Extract the [x, y] coordinate from the center of the cell holding the provided text.  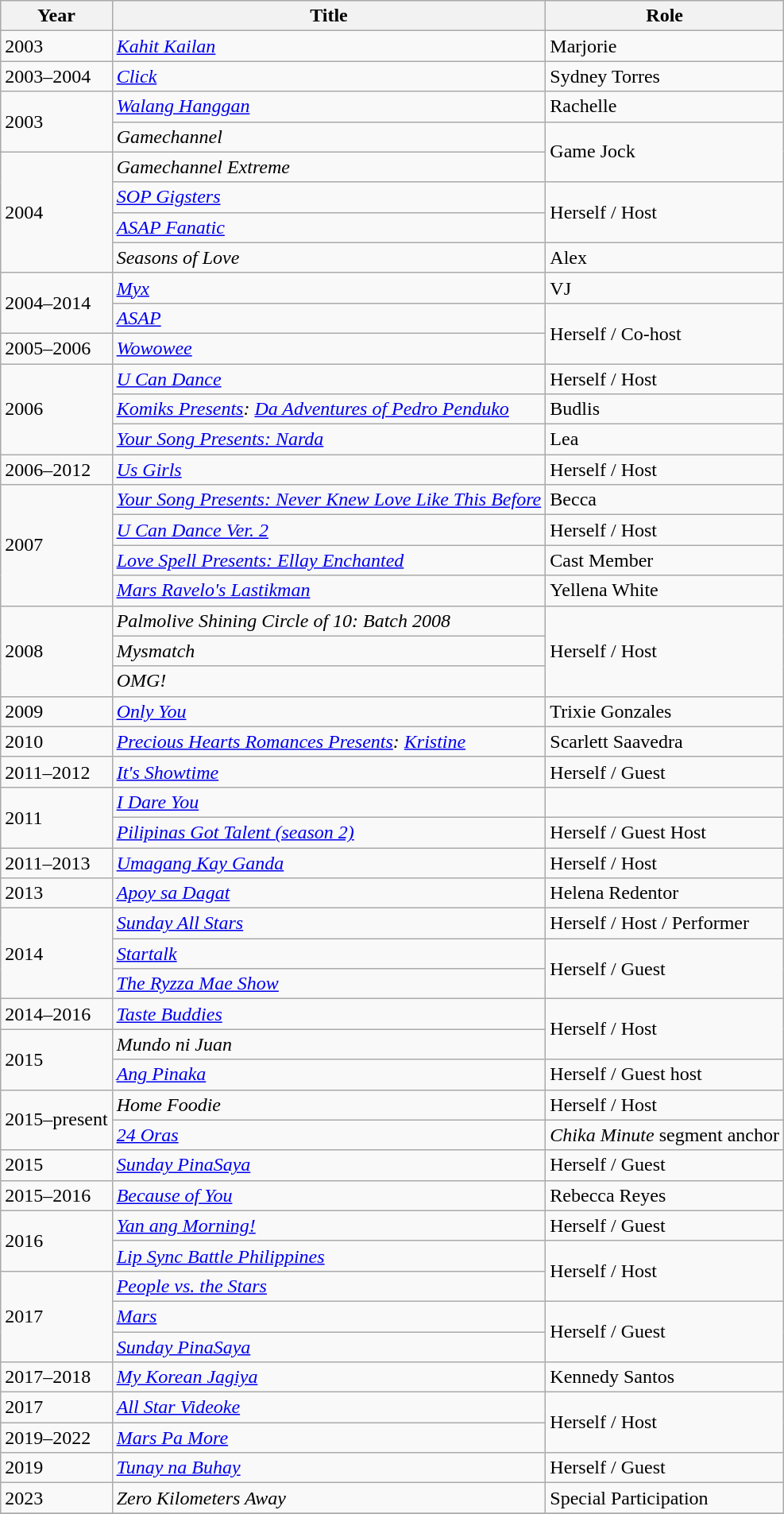
Love Spell Presents: Ellay Enchanted [329, 560]
2004 [56, 212]
Chika Minute segment anchor [665, 1135]
2011–2012 [56, 772]
Mars Pa More [329, 1438]
Seasons of Love [329, 257]
2006–2012 [56, 470]
Rebecca Reyes [665, 1195]
Taste Buddies [329, 1014]
Lip Sync Battle Philippines [329, 1256]
The Ryzza Mae Show [329, 984]
Pilipinas Got Talent (season 2) [329, 832]
Komiks Presents: Da Adventures of Pedro Penduko [329, 409]
2014 [56, 954]
Only You [329, 711]
Zero Kilometers Away [329, 1498]
Tunay na Buhay [329, 1468]
SOP Gigsters [329, 197]
Umagang Kay Ganda [329, 862]
Marjorie [665, 46]
ASAP Fanatic [329, 227]
2015–present [56, 1120]
Title [329, 16]
2013 [56, 893]
Mars Ravelo's Lastikman [329, 590]
2019–2022 [56, 1438]
Herself / Guest Host [665, 832]
Lea [665, 439]
2003–2004 [56, 76]
Role [665, 16]
Budlis [665, 409]
Mars [329, 1316]
Your Song Presents: Narda [329, 439]
Herself / Host / Performer [665, 924]
2011–2013 [56, 862]
2014–2016 [56, 1014]
Alex [665, 257]
2008 [56, 651]
U Can Dance [329, 379]
Gamechannel [329, 137]
Sunday All Stars [329, 924]
Cast Member [665, 560]
Kennedy Santos [665, 1377]
Trixie Gonzales [665, 711]
24 Oras [329, 1135]
I Dare You [329, 802]
Walang Hanggan [329, 106]
Us Girls [329, 470]
Scarlett Saavedra [665, 742]
Myx [329, 288]
2007 [56, 545]
ASAP [329, 318]
My Korean Jagiya [329, 1377]
2023 [56, 1498]
Home Foodie [329, 1105]
Helena Redentor [665, 893]
Rachelle [665, 106]
Precious Hearts Romances Presents: Kristine [329, 742]
Startalk [329, 954]
Wowowee [329, 348]
Gamechannel Extreme [329, 167]
Yan ang Morning! [329, 1226]
Ang Pinaka [329, 1075]
Yellena White [665, 590]
OMG! [329, 681]
It's Showtime [329, 772]
Click [329, 76]
Mundo ni Juan [329, 1044]
2005–2006 [56, 348]
2016 [56, 1241]
2004–2014 [56, 303]
2006 [56, 409]
Palmolive Shining Circle of 10: Batch 2008 [329, 621]
Sydney Torres [665, 76]
Herself / Co-host [665, 333]
2019 [56, 1468]
Your Song Presents: Never Knew Love Like This Before [329, 500]
2017–2018 [56, 1377]
2010 [56, 742]
Because of You [329, 1195]
Year [56, 16]
Apoy sa Dagat [329, 893]
2015–2016 [56, 1195]
Game Jock [665, 152]
People vs. the Stars [329, 1286]
All Star Videoke [329, 1408]
Kahit Kailan [329, 46]
Herself / Guest host [665, 1075]
2009 [56, 711]
Becca [665, 500]
Special Participation [665, 1498]
VJ [665, 288]
Mysmatch [329, 651]
2011 [56, 817]
U Can Dance Ver. 2 [329, 530]
